Output the [x, y] coordinate of the center of the cell containing the given text.  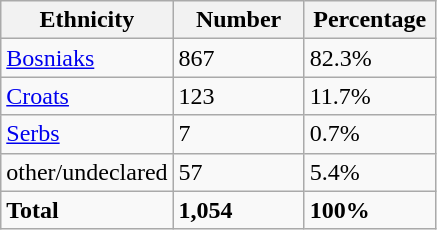
Bosniaks [87, 58]
57 [238, 172]
0.7% [370, 134]
Serbs [87, 134]
867 [238, 58]
1,054 [238, 210]
Ethnicity [87, 20]
Number [238, 20]
Total [87, 210]
123 [238, 96]
other/undeclared [87, 172]
5.4% [370, 172]
Croats [87, 96]
11.7% [370, 96]
82.3% [370, 58]
100% [370, 210]
7 [238, 134]
Percentage [370, 20]
